For the text-containing cell, return its midpoint in [x, y] coordinate format. 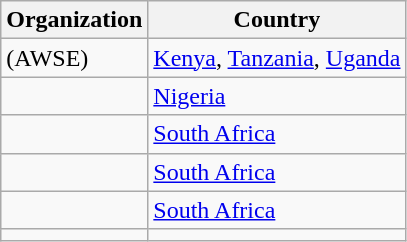
(AWSE) [74, 58]
Nigeria [277, 96]
Kenya, Tanzania, Uganda [277, 58]
Country [277, 20]
Organization [74, 20]
